Output the (X, Y) coordinate of the center of the cell containing the given text.  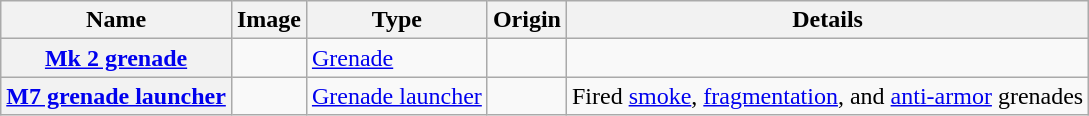
Grenade launcher (396, 96)
Type (396, 20)
Mk 2 grenade (116, 58)
M7 grenade launcher (116, 96)
Name (116, 20)
Grenade (396, 58)
Fired smoke, fragmentation, and anti-armor grenades (827, 96)
Origin (526, 20)
Image (268, 20)
Details (827, 20)
